Search for the cell housing the specified text and yield its [X, Y] center coordinate. 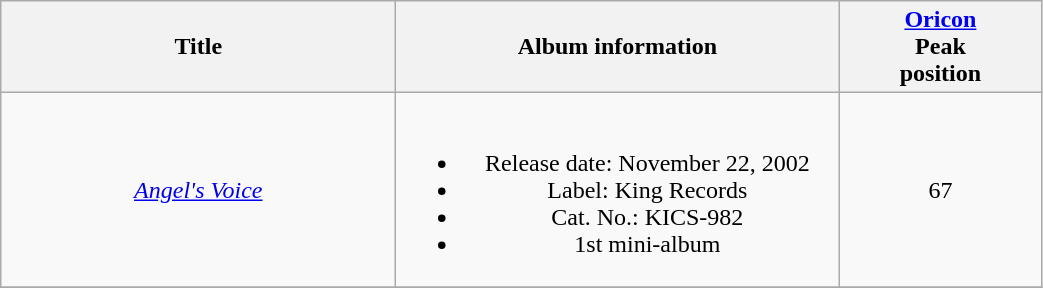
Angel's Voice [198, 190]
67 [940, 190]
Title [198, 47]
OriconPeakposition [940, 47]
Album information [618, 47]
Release date: November 22, 2002Label: King RecordsCat. No.: KICS-9821st mini-album [618, 190]
